Provide the (X, Y) coordinate of the cell's center where the given text is located.  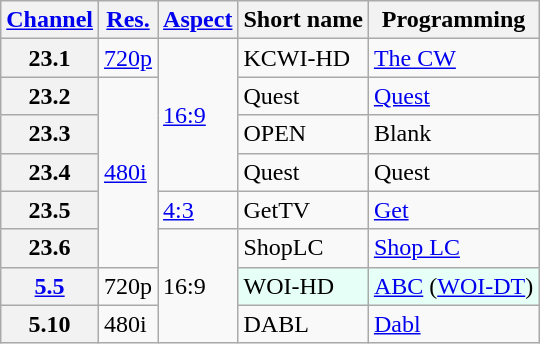
ABC (WOI-DT) (453, 286)
Aspect (198, 20)
23.4 (50, 172)
23.2 (50, 96)
5.10 (50, 324)
23.5 (50, 210)
KCWI-HD (303, 58)
23.6 (50, 248)
23.3 (50, 134)
23.1 (50, 58)
Shop LC (453, 248)
Programming (453, 20)
4:3 (198, 210)
Get (453, 210)
ShopLC (303, 248)
Channel (50, 20)
GetTV (303, 210)
WOI-HD (303, 286)
5.5 (50, 286)
DABL (303, 324)
Res. (128, 20)
OPEN (303, 134)
Blank (453, 134)
Short name (303, 20)
The CW (453, 58)
Dabl (453, 324)
